Capture the cell that displays the provided text and extract its (X, Y) central coordinate. 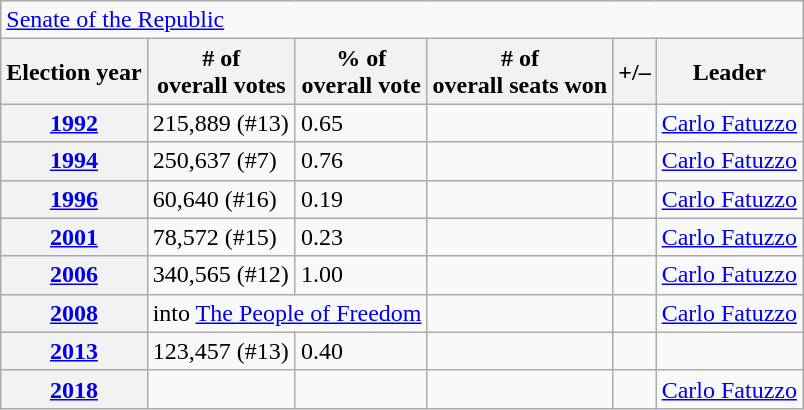
60,640 (#16) (221, 199)
% ofoverall vote (361, 72)
0.19 (361, 199)
# ofoverall seats won (520, 72)
123,457 (#13) (221, 351)
2018 (74, 389)
2001 (74, 237)
1996 (74, 199)
1.00 (361, 275)
1992 (74, 123)
340,565 (#12) (221, 275)
2006 (74, 275)
Senate of the Republic (402, 20)
0.65 (361, 123)
0.23 (361, 237)
into The People of Freedom (287, 313)
78,572 (#15) (221, 237)
Election year (74, 72)
2008 (74, 313)
2013 (74, 351)
1994 (74, 161)
Leader (729, 72)
250,637 (#7) (221, 161)
# ofoverall votes (221, 72)
0.40 (361, 351)
+/– (634, 72)
0.76 (361, 161)
215,889 (#13) (221, 123)
